Provide the (X, Y) coordinate of the cell's center where the given text is located.  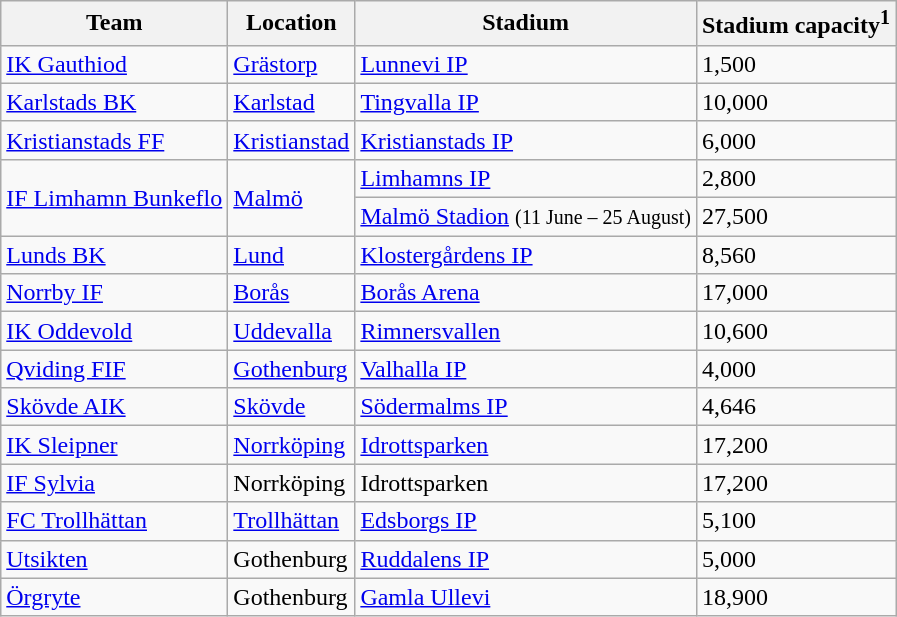
Ruddalens IP (526, 559)
Team (114, 24)
Kristianstad (292, 140)
Trollhättan (292, 521)
Qviding FIF (114, 369)
IF Sylvia (114, 483)
Utsikten (114, 559)
Tingvalla IP (526, 102)
Valhalla IP (526, 369)
Lunds BK (114, 255)
Stadium capacity1 (796, 24)
Malmö (292, 197)
5,000 (796, 559)
Borås Arena (526, 293)
Grästorp (292, 64)
Skövde (292, 407)
Södermalms IP (526, 407)
Uddevalla (292, 331)
Klostergårdens IP (526, 255)
IF Limhamn Bunkeflo (114, 197)
4,646 (796, 407)
1,500 (796, 64)
Karlstad (292, 102)
Örgryte (114, 597)
IK Sleipner (114, 445)
4,000 (796, 369)
17,000 (796, 293)
Lunnevi IP (526, 64)
2,800 (796, 178)
Edsborgs IP (526, 521)
Malmö Stadion (11 June – 25 August) (526, 217)
10,600 (796, 331)
Limhamns IP (526, 178)
IK Oddevold (114, 331)
Lund (292, 255)
Kristianstads FF (114, 140)
10,000 (796, 102)
8,560 (796, 255)
5,100 (796, 521)
Gamla Ullevi (526, 597)
Borås (292, 293)
Skövde AIK (114, 407)
IK Gauthiod (114, 64)
6,000 (796, 140)
27,500 (796, 217)
FC Trollhättan (114, 521)
Location (292, 24)
Kristianstads IP (526, 140)
Stadium (526, 24)
18,900 (796, 597)
Norrby IF (114, 293)
Karlstads BK (114, 102)
Rimnersvallen (526, 331)
